Search for the cell housing the specified text and yield its [x, y] center coordinate. 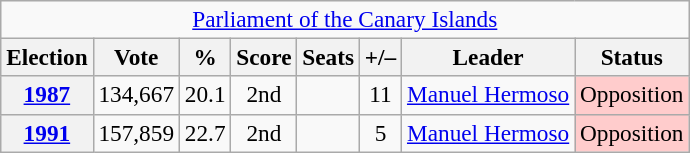
Score [264, 57]
Vote [136, 57]
% [205, 57]
+/– [380, 57]
1991 [47, 133]
11 [380, 95]
Election [47, 57]
22.7 [205, 133]
Parliament of the Canary Islands [345, 19]
1987 [47, 95]
Leader [488, 57]
5 [380, 133]
Status [632, 57]
20.1 [205, 95]
157,859 [136, 133]
134,667 [136, 95]
Seats [328, 57]
